Return the [X, Y] coordinate for the center point of the cell that contains the specified text.  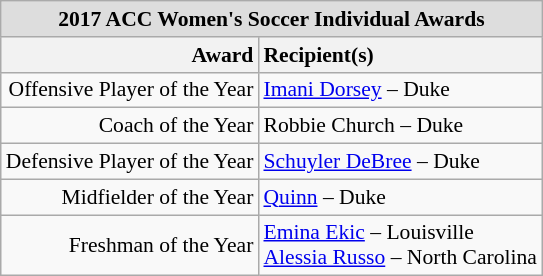
Robbie Church – Duke [400, 126]
Midfielder of the Year [130, 197]
Coach of the Year [130, 126]
Quinn – Duke [400, 197]
Defensive Player of the Year [130, 162]
Schuyler DeBree – Duke [400, 162]
Award [130, 55]
Freshman of the Year [130, 246]
2017 ACC Women's Soccer Individual Awards [272, 19]
Emina Ekic – Louisville Alessia Russo – North Carolina [400, 246]
Imani Dorsey – Duke [400, 90]
Offensive Player of the Year [130, 90]
Recipient(s) [400, 55]
